Return the (X, Y) coordinate for the center point of the cell that contains the specified text.  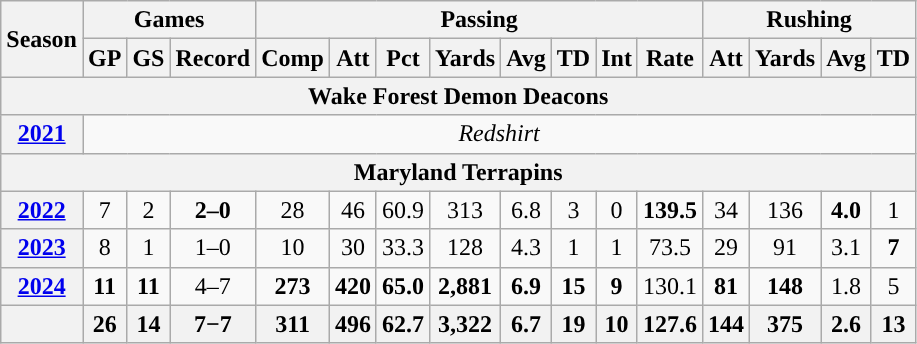
65.0 (402, 286)
2–0 (213, 210)
6.7 (526, 324)
62.7 (402, 324)
4–7 (213, 286)
29 (726, 248)
148 (786, 286)
313 (466, 210)
2,881 (466, 286)
5 (893, 286)
13 (893, 324)
33.3 (402, 248)
60.9 (402, 210)
3.1 (846, 248)
Passing (480, 20)
139.5 (670, 210)
Record (213, 58)
3,322 (466, 324)
GS (148, 58)
7−7 (213, 324)
0 (617, 210)
2023 (42, 248)
30 (352, 248)
1.8 (846, 286)
Maryland Terrapins (458, 172)
2021 (42, 134)
81 (726, 286)
91 (786, 248)
8 (104, 248)
2024 (42, 286)
3 (573, 210)
128 (466, 248)
Pct (402, 58)
311 (293, 324)
Int (617, 58)
130.1 (670, 286)
4.3 (526, 248)
1–0 (213, 248)
136 (786, 210)
Games (168, 20)
26 (104, 324)
9 (617, 286)
144 (726, 324)
Season (42, 39)
4.0 (846, 210)
34 (726, 210)
15 (573, 286)
46 (352, 210)
2 (148, 210)
19 (573, 324)
420 (352, 286)
Rate (670, 58)
Rushing (808, 20)
273 (293, 286)
6.8 (526, 210)
2.6 (846, 324)
127.6 (670, 324)
GP (104, 58)
496 (352, 324)
2022 (42, 210)
Comp (293, 58)
Wake Forest Demon Deacons (458, 96)
14 (148, 324)
73.5 (670, 248)
375 (786, 324)
Redshirt (498, 134)
6.9 (526, 286)
28 (293, 210)
